Determine the [x, y] coordinate at the center of the cell enclosing the given text.  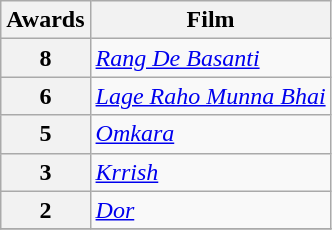
Omkara [210, 134]
Krrish [210, 172]
6 [46, 96]
Rang De Basanti [210, 58]
Lage Raho Munna Bhai [210, 96]
8 [46, 58]
Film [210, 20]
2 [46, 210]
3 [46, 172]
5 [46, 134]
Dor [210, 210]
Awards [46, 20]
